Extract the [x, y] coordinate from the center of the cell holding the provided text.  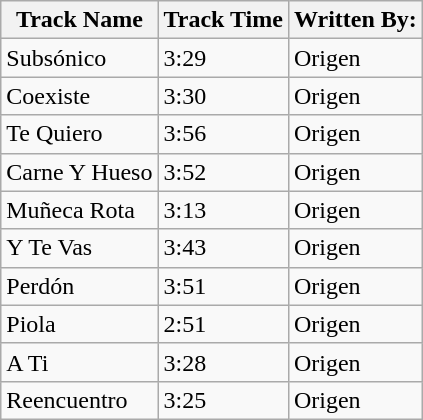
Carne Y Hueso [80, 172]
3:25 [223, 400]
Te Quiero [80, 134]
Coexiste [80, 96]
Y Te Vas [80, 248]
A Ti [80, 362]
3:13 [223, 210]
Piola [80, 324]
Track Name [80, 20]
3:28 [223, 362]
3:52 [223, 172]
2:51 [223, 324]
Reencuentro [80, 400]
3:29 [223, 58]
3:30 [223, 96]
Muñeca Rota [80, 210]
3:56 [223, 134]
3:51 [223, 286]
Track Time [223, 20]
3:43 [223, 248]
Written By: [355, 20]
Perdón [80, 286]
Subsónico [80, 58]
